Identify which cell holds the provided text, then report its [X, Y] central coordinate. 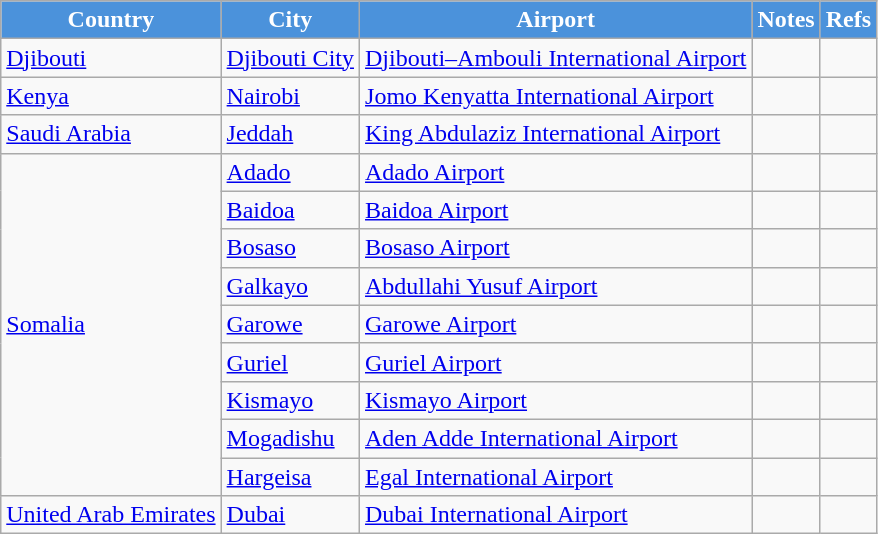
Abdullahi Yusuf Airport [556, 286]
Kismayo [290, 400]
Nairobi [290, 96]
Garowe Airport [556, 324]
Jomo Kenyatta International Airport [556, 96]
Hargeisa [290, 477]
Guriel Airport [556, 362]
Mogadishu [290, 438]
King Abdulaziz International Airport [556, 134]
Guriel [290, 362]
Saudi Arabia [111, 134]
Dubai [290, 515]
Adado Airport [556, 172]
Jeddah [290, 134]
Djibouti [111, 58]
Country [111, 20]
City [290, 20]
Kenya [111, 96]
Bosaso Airport [556, 248]
Somalia [111, 324]
Airport [556, 20]
Baidoa [290, 210]
Djibouti City [290, 58]
Aden Adde International Airport [556, 438]
Dubai International Airport [556, 515]
Egal International Airport [556, 477]
Bosaso [290, 248]
Notes [786, 20]
United Arab Emirates [111, 515]
Kismayo Airport [556, 400]
Baidoa Airport [556, 210]
Galkayo [290, 286]
Djibouti–Ambouli International Airport [556, 58]
Refs [848, 20]
Adado [290, 172]
Garowe [290, 324]
